Pinpoint the cell where the given text exists, returning its (X, Y) midpoint coordinate. 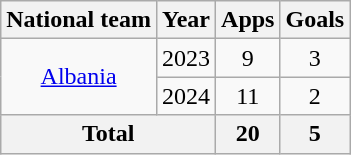
National team (79, 20)
20 (248, 134)
2 (315, 96)
9 (248, 58)
Goals (315, 20)
Albania (79, 77)
5 (315, 134)
2024 (186, 96)
Apps (248, 20)
Year (186, 20)
2023 (186, 58)
Total (108, 134)
11 (248, 96)
3 (315, 58)
